Detect which cell encompasses the target text, then output its [x, y] center coordinate. 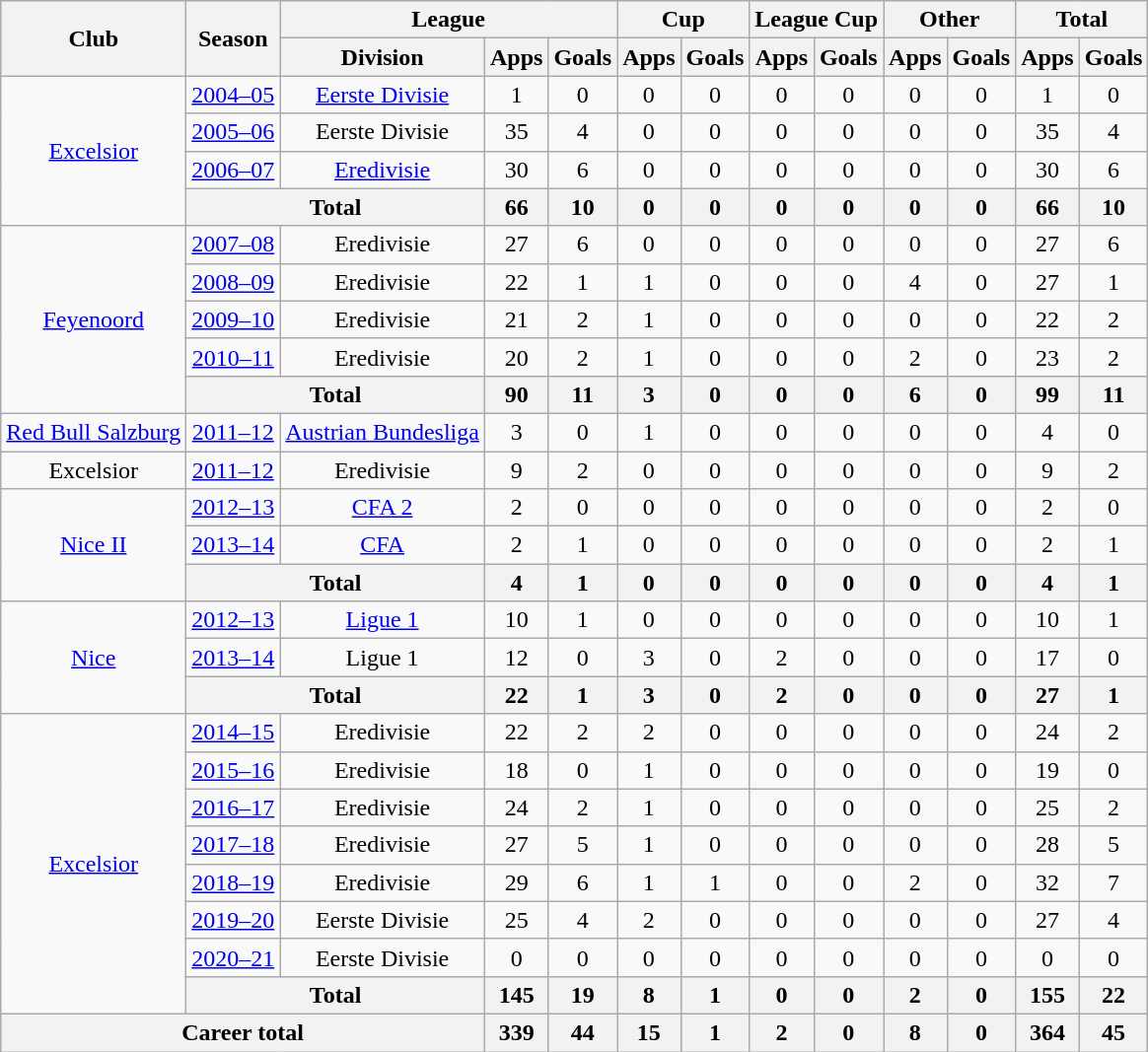
2018–19 [233, 882]
44 [583, 1032]
Career total [243, 1032]
7 [1113, 882]
155 [1047, 995]
2004–05 [233, 95]
Red Bull Salzburg [94, 432]
17 [1047, 658]
2020–21 [233, 957]
Other [950, 20]
League Cup [817, 20]
12 [516, 658]
Cup [683, 20]
2009–10 [233, 319]
2017–18 [233, 845]
League [449, 20]
2007–08 [233, 245]
2014–15 [233, 733]
Season [233, 38]
18 [516, 770]
45 [1113, 1032]
23 [1047, 357]
CFA 2 [383, 508]
29 [516, 882]
32 [1047, 882]
339 [516, 1032]
28 [1047, 845]
Nice [94, 658]
Club [94, 38]
99 [1047, 394]
CFA [383, 545]
364 [1047, 1032]
2005–06 [233, 132]
2019–20 [233, 920]
21 [516, 319]
Nice II [94, 545]
2015–16 [233, 770]
145 [516, 995]
Feyenoord [94, 319]
90 [516, 394]
2006–07 [233, 170]
15 [649, 1032]
2016–17 [233, 807]
Division [383, 57]
Austrian Bundesliga [383, 432]
2010–11 [233, 357]
20 [516, 357]
2008–09 [233, 282]
